Identify which cell holds the provided text, then report its [x, y] central coordinate. 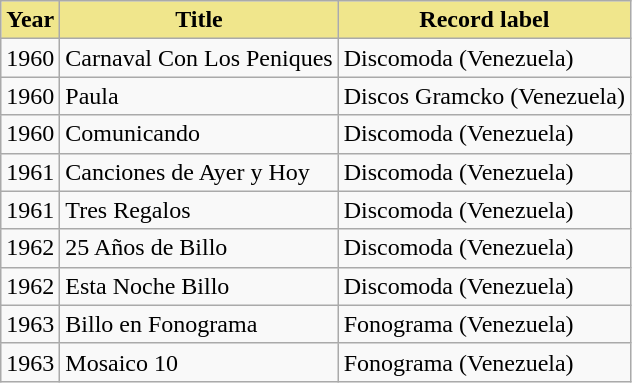
Discos Gramcko (Venezuela) [484, 96]
Year [30, 20]
25 Años de Billo [199, 248]
Paula [199, 96]
Billo en Fonograma [199, 324]
Esta Noche Billo [199, 286]
Comunicando [199, 134]
Canciones de Ayer y Hoy [199, 172]
Tres Regalos [199, 210]
Record label [484, 20]
Title [199, 20]
Mosaico 10 [199, 362]
Carnaval Con Los Peniques [199, 58]
